From the cell containing the given text, extract its center point as (x, y) coordinate. 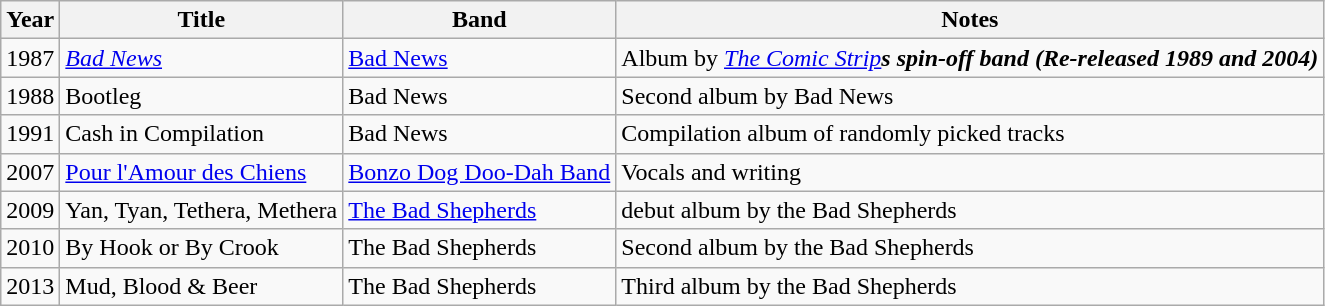
Second album by Bad News (970, 96)
Mud, Blood & Beer (202, 286)
Band (480, 20)
1988 (30, 96)
Album by The Comic Strips spin-off band (Re-released 1989 and 2004) (970, 58)
Cash in Compilation (202, 134)
debut album by the Bad Shepherds (970, 210)
Title (202, 20)
1991 (30, 134)
Bonzo Dog Doo-Dah Band (480, 172)
Vocals and writing (970, 172)
1987 (30, 58)
2009 (30, 210)
2013 (30, 286)
By Hook or By Crook (202, 248)
Second album by the Bad Shepherds (970, 248)
Bootleg (202, 96)
Year (30, 20)
Pour l'Amour des Chiens (202, 172)
Yan, Tyan, Tethera, Methera (202, 210)
Third album by the Bad Shepherds (970, 286)
2007 (30, 172)
Notes (970, 20)
Compilation album of randomly picked tracks (970, 134)
2010 (30, 248)
